Search for the cell housing the specified text and yield its (X, Y) center coordinate. 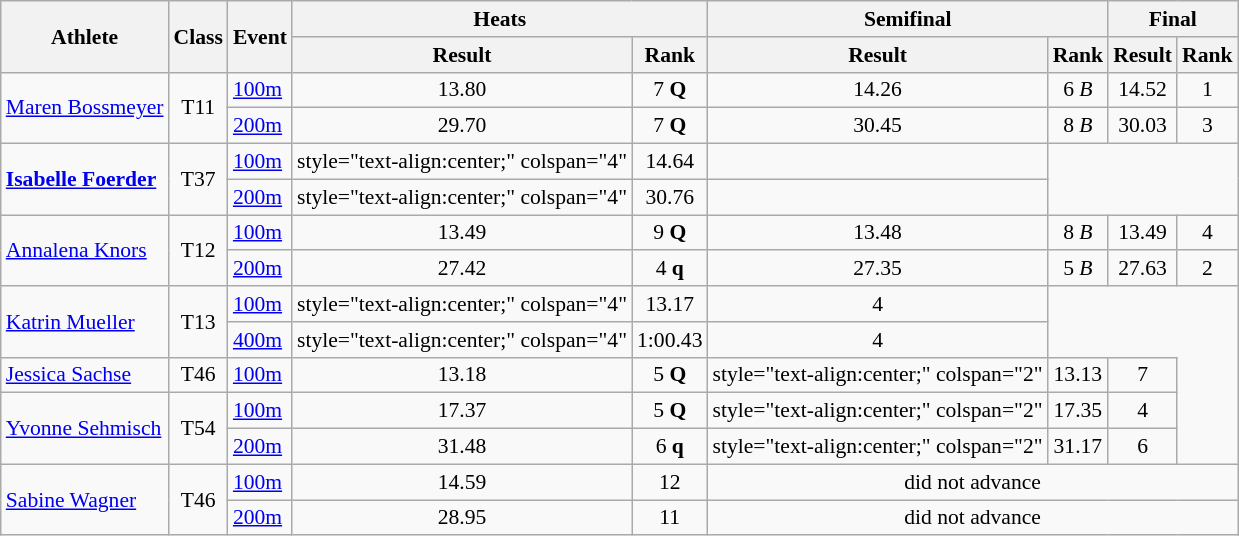
13.18 (462, 375)
30.76 (670, 197)
12 (670, 482)
29.70 (462, 126)
Final (1172, 19)
13.80 (462, 90)
30.45 (878, 126)
T54 (198, 428)
Annalena Knors (85, 250)
17.35 (1078, 411)
13.13 (1078, 375)
400m (260, 340)
Event (260, 36)
14.64 (670, 162)
7 (1142, 375)
27.35 (878, 269)
T11 (198, 108)
Maren Bossmeyer (85, 108)
Jessica Sachse (85, 375)
Athlete (85, 36)
11 (670, 518)
6 B (1078, 90)
Yvonne Sehmisch (85, 428)
2 (1208, 269)
14.59 (462, 482)
1:00.43 (670, 340)
9 Q (670, 233)
14.52 (1142, 90)
Heats (500, 19)
Sabine Wagner (85, 500)
3 (1208, 126)
31.17 (1078, 447)
28.95 (462, 518)
13.17 (670, 304)
Isabelle Foerder (85, 180)
6 q (670, 447)
17.37 (462, 411)
Katrin Mueller (85, 322)
30.03 (1142, 126)
T13 (198, 322)
27.63 (1142, 269)
T37 (198, 180)
14.26 (878, 90)
Class (198, 36)
13.48 (878, 233)
1 (1208, 90)
Semifinal (908, 19)
31.48 (462, 447)
4 q (670, 269)
5 B (1078, 269)
T12 (198, 250)
27.42 (462, 269)
6 (1142, 447)
